Determine the [X, Y] coordinate at the center of the cell enclosing the given text.  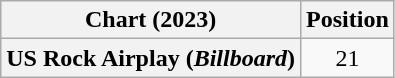
Position [348, 20]
Chart (2023) [151, 20]
21 [348, 58]
US Rock Airplay (Billboard) [151, 58]
